For the text-containing cell, return its midpoint in [X, Y] coordinate format. 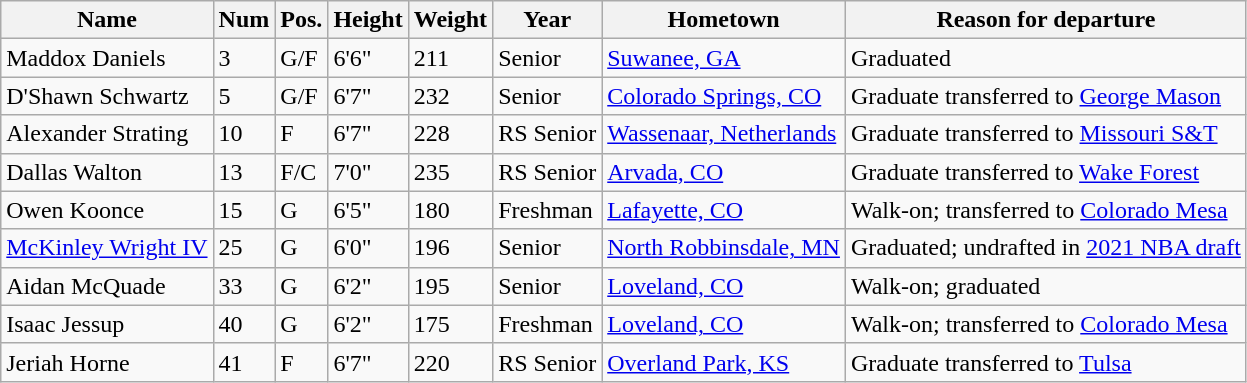
10 [244, 134]
41 [244, 362]
North Robbinsdale, MN [724, 248]
Reason for departure [1046, 20]
6'0" [368, 248]
13 [244, 172]
7'0" [368, 172]
235 [450, 172]
6'5" [368, 210]
Hometown [724, 20]
Suwanee, GA [724, 58]
F/C [302, 172]
D'Shawn Schwartz [107, 96]
Arvada, CO [724, 172]
232 [450, 96]
Alexander Strating [107, 134]
Dallas Walton [107, 172]
Graduated; undrafted in 2021 NBA draft [1046, 248]
6'6" [368, 58]
Pos. [302, 20]
Colorado Springs, CO [724, 96]
Num [244, 20]
Graduate transferred to Missouri S&T [1046, 134]
180 [450, 210]
175 [450, 324]
Name [107, 20]
Maddox Daniels [107, 58]
McKinley Wright IV [107, 248]
Aidan McQuade [107, 286]
Owen Koonce [107, 210]
Graduate transferred to Tulsa [1046, 362]
Overland Park, KS [724, 362]
Walk-on; graduated [1046, 286]
Weight [450, 20]
196 [450, 248]
Jeriah Horne [107, 362]
195 [450, 286]
Graduate transferred to George Mason [1046, 96]
220 [450, 362]
Wassenaar, Netherlands [724, 134]
33 [244, 286]
228 [450, 134]
Height [368, 20]
Isaac Jessup [107, 324]
Graduate transferred to Wake Forest [1046, 172]
Lafayette, CO [724, 210]
15 [244, 210]
211 [450, 58]
40 [244, 324]
5 [244, 96]
Graduated [1046, 58]
Year [548, 20]
25 [244, 248]
3 [244, 58]
